Find where the given text appears and provide that cell's center as [X, Y] coordinate. 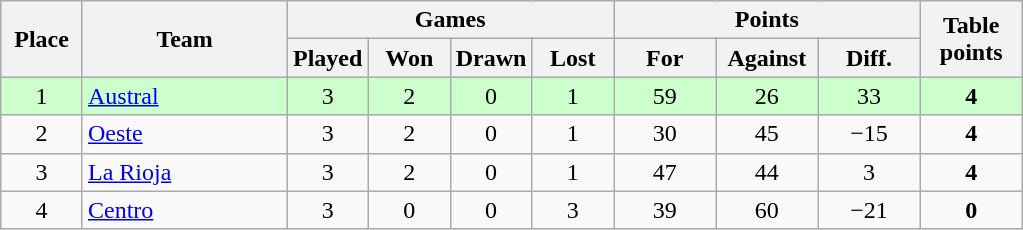
Won [409, 58]
33 [869, 96]
45 [767, 134]
44 [767, 172]
Drawn [491, 58]
Lost [573, 58]
For [665, 58]
Games [450, 20]
La Rioja [184, 172]
Oeste [184, 134]
−15 [869, 134]
Tablepoints [971, 39]
30 [665, 134]
Diff. [869, 58]
Place [42, 39]
47 [665, 172]
Against [767, 58]
60 [767, 210]
59 [665, 96]
Austral [184, 96]
26 [767, 96]
Played [328, 58]
−21 [869, 210]
Points [767, 20]
Centro [184, 210]
Team [184, 39]
39 [665, 210]
